For the text-containing cell, return its midpoint in (X, Y) coordinate format. 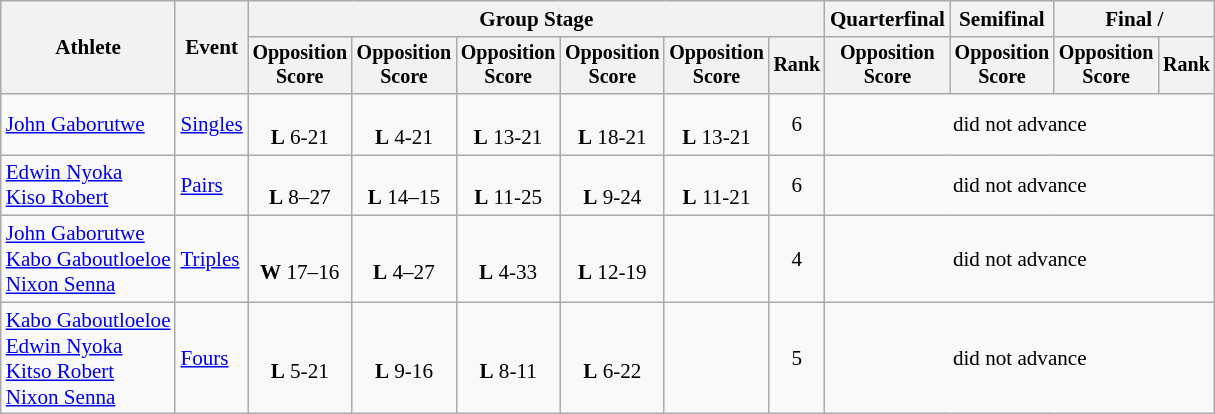
Semifinal (1002, 18)
L 8-11 (508, 358)
Event (211, 48)
L 18-21 (612, 124)
L 5-21 (300, 358)
L 4–27 (404, 259)
Triples (211, 259)
John GaborutweKabo GaboutloeloeNixon Senna (88, 259)
L 4-33 (508, 259)
L 8–27 (300, 186)
W 17–16 (300, 259)
John Gaborutwe (88, 124)
Athlete (88, 48)
L 9-16 (404, 358)
Final / (1134, 18)
4 (797, 259)
Fours (211, 358)
Edwin NyokaKiso Robert (88, 186)
5 (797, 358)
L 6-21 (300, 124)
L 9-24 (612, 186)
Pairs (211, 186)
L 6-22 (612, 358)
L 4-21 (404, 124)
Singles (211, 124)
L 12-19 (612, 259)
L 11-21 (716, 186)
Quarterfinal (888, 18)
Group Stage (536, 18)
Kabo GaboutloeloeEdwin NyokaKitso RobertNixon Senna (88, 358)
L 14–15 (404, 186)
L 11-25 (508, 186)
